Search for the cell housing the specified text and yield its [x, y] center coordinate. 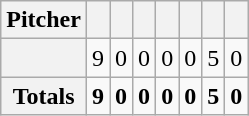
Totals [44, 96]
Pitcher [44, 20]
